Return (x, y) of the center of cell containing provided text 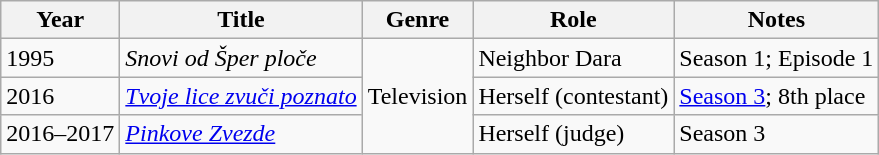
1995 (60, 58)
Snovi od Šper ploče (241, 58)
Season 1; Episode 1 (776, 58)
Season 3; 8th place (776, 96)
Pinkove Zvezde (241, 134)
Herself (contestant) (574, 96)
Title (241, 20)
2016–2017 (60, 134)
Year (60, 20)
Tvoje lice zvuči poznato (241, 96)
Herself (judge) (574, 134)
Genre (418, 20)
Television (418, 96)
Neighbor Dara (574, 58)
Season 3 (776, 134)
Notes (776, 20)
2016 (60, 96)
Role (574, 20)
